Provide the [X, Y] coordinate of the cell's center where the given text is located.  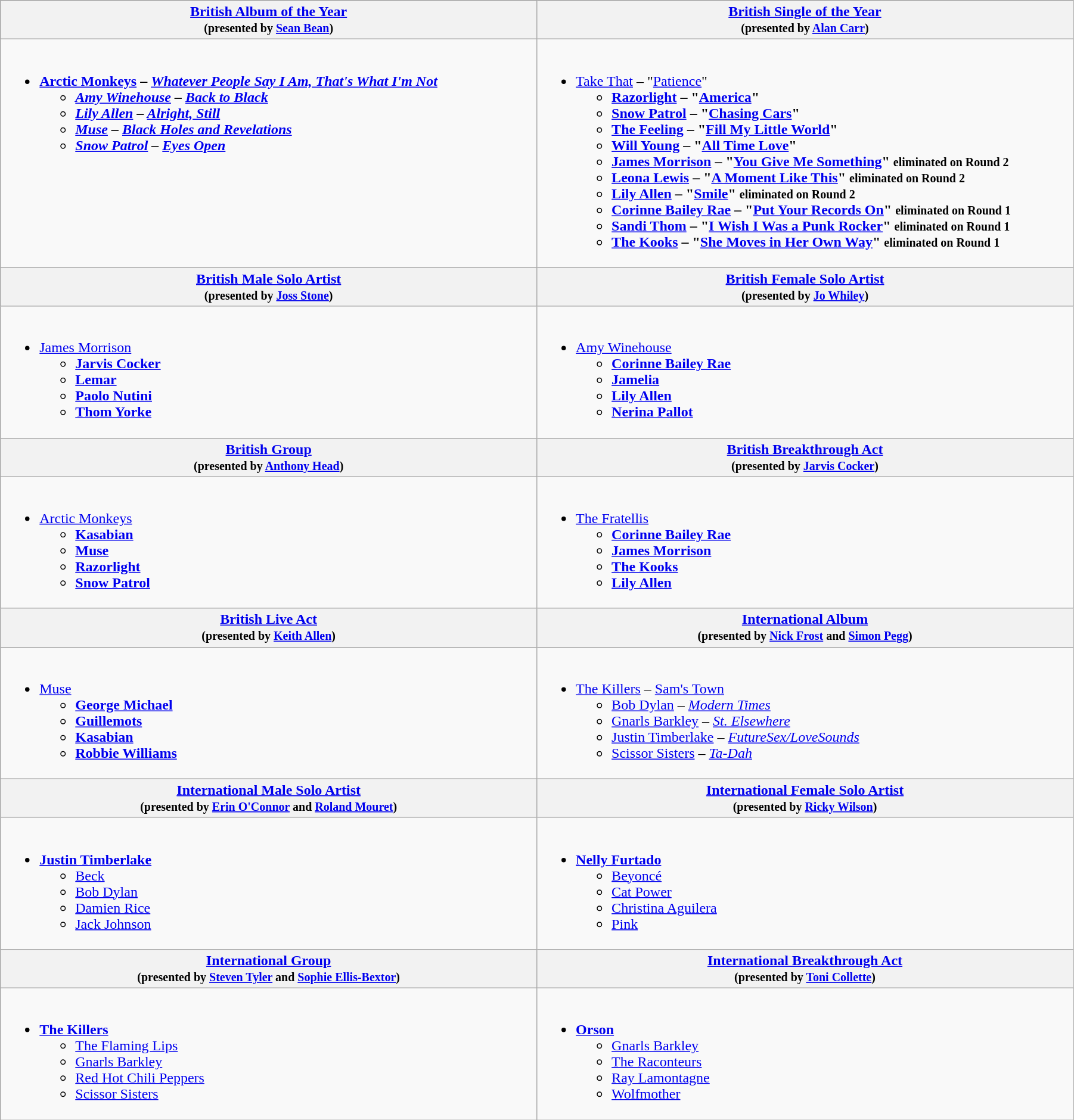
Amy WinehouseCorinne Bailey RaeJameliaLily AllenNerina Pallot [805, 372]
The KillersThe Flaming LipsGnarls BarkleyRed Hot Chili PeppersScissor Sisters [269, 1053]
International Male Solo Artist(presented by Erin O'Connor and Roland Mouret) [269, 798]
British Female Solo Artist(presented by Jo Whiley) [805, 287]
British Group(presented by Anthony Head) [269, 458]
British Breakthrough Act(presented by Jarvis Cocker) [805, 458]
Justin TimberlakeBeckBob DylanDamien RiceJack Johnson [269, 883]
OrsonGnarls BarkleyThe RaconteursRay LamontagneWolfmother [805, 1053]
International Female Solo Artist(presented by Ricky Wilson) [805, 798]
The FratellisCorinne Bailey RaeJames MorrisonThe KooksLily Allen [805, 542]
British Live Act(presented by Keith Allen) [269, 628]
The Killers – Sam's TownBob Dylan – Modern TimesGnarls Barkley – St. ElsewhereJustin Timberlake – FutureSex/LoveSoundsScissor Sisters – Ta-Dah [805, 713]
International Group(presented by Steven Tyler and Sophie Ellis-Bextor) [269, 969]
British Male Solo Artist(presented by Joss Stone) [269, 287]
International Album(presented by Nick Frost and Simon Pegg) [805, 628]
MuseGeorge MichaelGuillemotsKasabianRobbie Williams [269, 713]
James MorrisonJarvis CockerLemarPaolo NutiniThom Yorke [269, 372]
British Single of the Year(presented by Alan Carr) [805, 20]
British Album of the Year(presented by Sean Bean) [269, 20]
Arctic MonkeysKasabianMuseRazorlightSnow Patrol [269, 542]
International Breakthrough Act(presented by Toni Collette) [805, 969]
Nelly FurtadoBeyoncéCat PowerChristina AguileraPink [805, 883]
